Determine the (X, Y) coordinate at the center of the cell enclosing the given text.  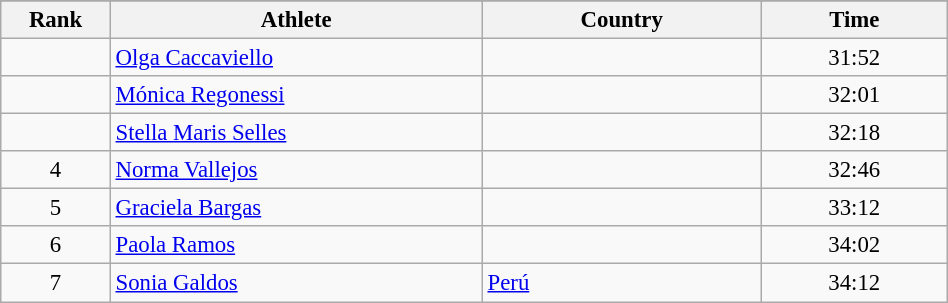
Olga Caccaviello (296, 58)
34:02 (854, 245)
32:01 (854, 95)
Athlete (296, 20)
Graciela Bargas (296, 208)
6 (56, 245)
31:52 (854, 58)
33:12 (854, 208)
Norma Vallejos (296, 170)
Stella Maris Selles (296, 133)
Paola Ramos (296, 245)
Rank (56, 20)
Time (854, 20)
32:18 (854, 133)
Mónica Regonessi (296, 95)
Country (622, 20)
5 (56, 208)
7 (56, 283)
Perú (622, 283)
4 (56, 170)
Sonia Galdos (296, 283)
34:12 (854, 283)
32:46 (854, 170)
